Provide the (x, y) coordinate of the cell's center where the given text is located.  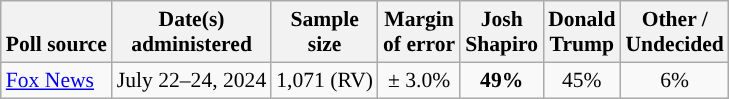
45% (582, 80)
Poll source (56, 32)
DonaldTrump (582, 32)
49% (502, 80)
Other /Undecided (674, 32)
Fox News (56, 80)
6% (674, 80)
1,071 (RV) (324, 80)
Samplesize (324, 32)
Marginof error (419, 32)
JoshShapiro (502, 32)
Date(s)administered (192, 32)
July 22–24, 2024 (192, 80)
± 3.0% (419, 80)
